Pinpoint the cell where the given text exists, returning its (x, y) midpoint coordinate. 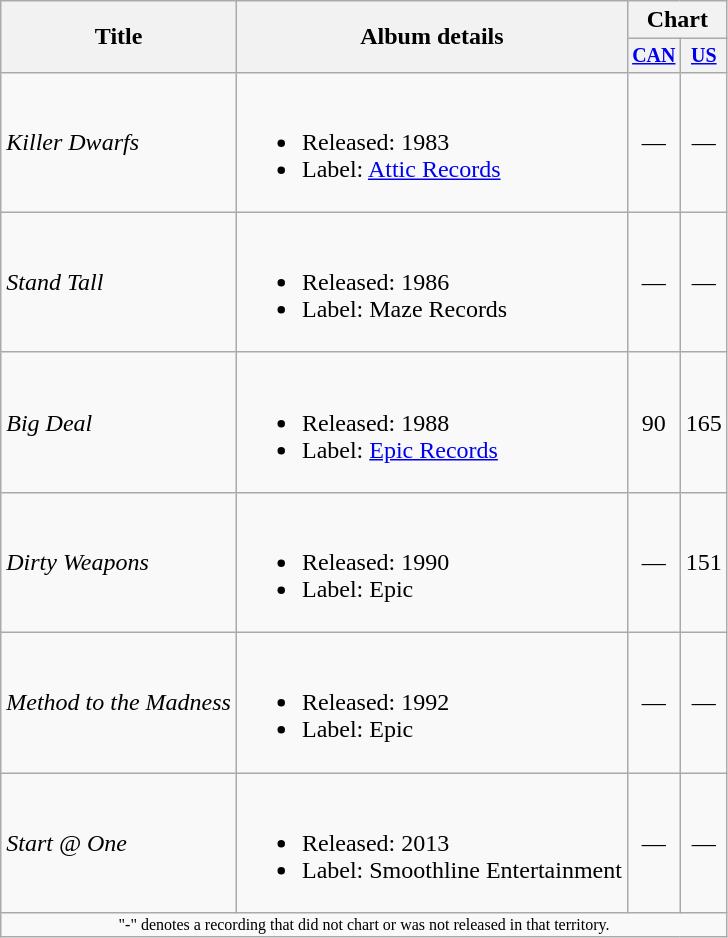
CAN (654, 56)
Album details (432, 37)
US (704, 56)
Released: 1983Label: Attic Records (432, 142)
90 (654, 422)
151 (704, 562)
165 (704, 422)
Title (119, 37)
Chart (677, 20)
Start @ One (119, 843)
Released: 2013Label: Smoothline Entertainment (432, 843)
Released: 1988Label: Epic Records (432, 422)
Big Deal (119, 422)
Released: 1986Label: Maze Records (432, 282)
Killer Dwarfs (119, 142)
Method to the Madness (119, 703)
"-" denotes a recording that did not chart or was not released in that territory. (364, 925)
Released: 1992Label: Epic (432, 703)
Dirty Weapons (119, 562)
Stand Tall (119, 282)
Released: 1990Label: Epic (432, 562)
